Locate the cell with the specified text and output its (x, y) center coordinate. 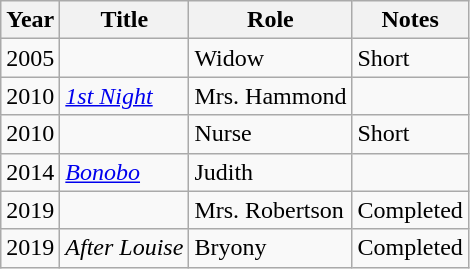
Judith (270, 172)
Mrs. Robertson (270, 210)
Role (270, 20)
Bryony (270, 248)
Widow (270, 58)
1st Night (124, 96)
Bonobo (124, 172)
Mrs. Hammond (270, 96)
After Louise (124, 248)
Notes (410, 20)
Year (30, 20)
2005 (30, 58)
2014 (30, 172)
Title (124, 20)
Nurse (270, 134)
